Return [x, y] of the center of cell containing provided text 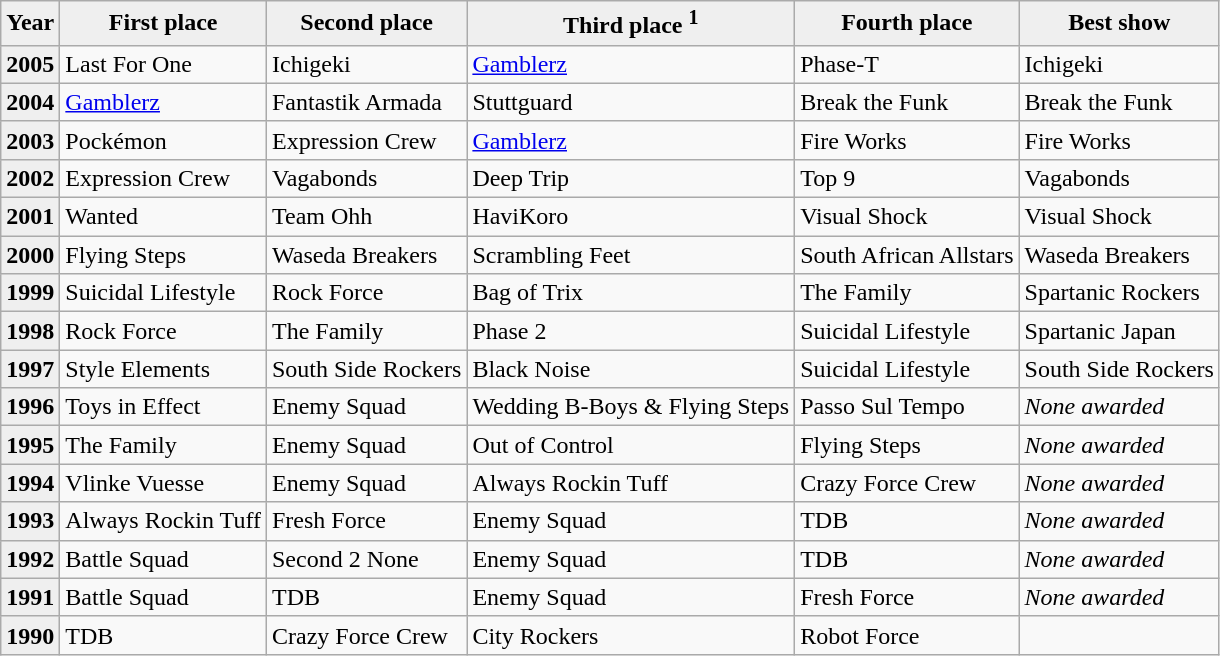
Phase 2 [631, 331]
2000 [30, 255]
Scrambling Feet [631, 255]
Stuttguard [631, 102]
1998 [30, 331]
Wanted [164, 217]
Passo Sul Tempo [907, 407]
Year [30, 24]
Vlinke Vuesse [164, 483]
Top 9 [907, 178]
Fantastik Armada [366, 102]
Fourth place [907, 24]
Last For One [164, 64]
Team Ohh [366, 217]
Spartanic Japan [1119, 331]
Out of Control [631, 445]
2005 [30, 64]
2004 [30, 102]
1996 [30, 407]
City Rockers [631, 635]
1992 [30, 559]
1994 [30, 483]
1999 [30, 293]
Bag of Trix [631, 293]
Pockémon [164, 140]
1995 [30, 445]
Style Elements [164, 369]
Second 2 None [366, 559]
Third place 1 [631, 24]
Phase-T [907, 64]
2003 [30, 140]
2002 [30, 178]
Spartanic Rockers [1119, 293]
Toys in Effect [164, 407]
First place [164, 24]
Wedding B-Boys & Flying Steps [631, 407]
1990 [30, 635]
Robot Force [907, 635]
1993 [30, 521]
Second place [366, 24]
Deep Trip [631, 178]
Best show [1119, 24]
HaviKoro [631, 217]
1997 [30, 369]
2001 [30, 217]
1991 [30, 597]
South African Allstars [907, 255]
Black Noise [631, 369]
